Search for the cell housing the specified text and yield its [X, Y] center coordinate. 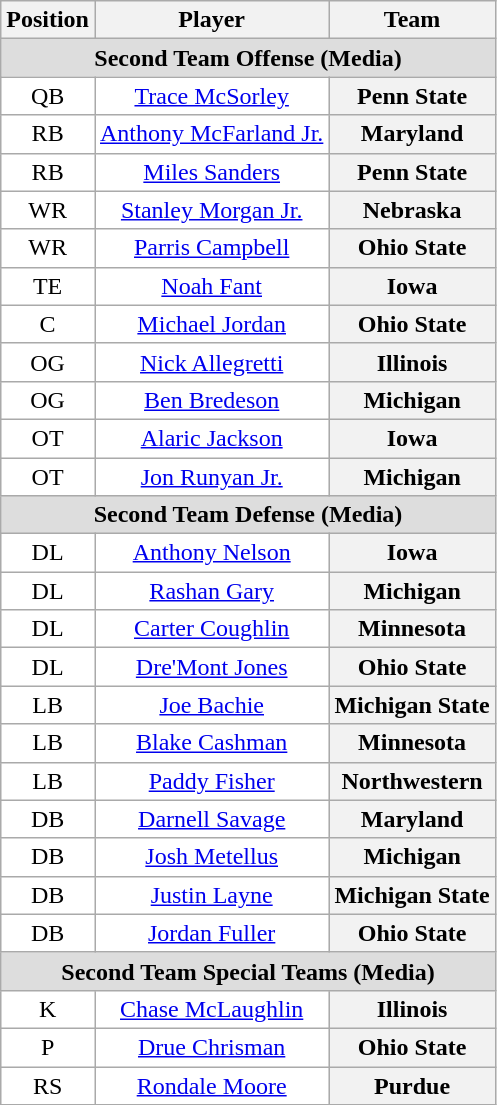
Darnell Savage [211, 819]
Justin Layne [211, 895]
Drue Chrisman [211, 1047]
Jon Runyan Jr. [211, 477]
Dre'Mont Jones [211, 667]
Joe Bachie [211, 705]
Second Team Special Teams (Media) [248, 971]
Jordan Fuller [211, 933]
Nick Allegretti [211, 362]
Player [211, 20]
Purdue [412, 1085]
Carter Coughlin [211, 629]
Parris Campbell [211, 248]
Alaric Jackson [211, 438]
Second Team Offense (Media) [248, 58]
Miles Sanders [211, 172]
Northwestern [412, 781]
Anthony McFarland Jr. [211, 134]
Trace McSorley [211, 96]
P [48, 1047]
Michael Jordan [211, 324]
Team [412, 20]
Second Team Defense (Media) [248, 515]
Rondale Moore [211, 1085]
Paddy Fisher [211, 781]
Ben Bredeson [211, 400]
Nebraska [412, 210]
Blake Cashman [211, 743]
TE [48, 286]
Noah Fant [211, 286]
Chase McLaughlin [211, 1009]
C [48, 324]
QB [48, 96]
RS [48, 1085]
Anthony Nelson [211, 553]
Stanley Morgan Jr. [211, 210]
Josh Metellus [211, 857]
Rashan Gary [211, 591]
K [48, 1009]
Position [48, 20]
